Return the [X, Y] coordinate for the center point of the cell that contains the specified text.  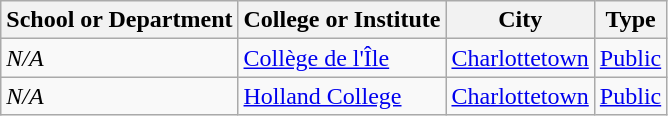
College or Institute [342, 20]
City [520, 20]
Holland College [342, 96]
School or Department [120, 20]
Type [630, 20]
Collège de l'Île [342, 58]
